Pinpoint the cell where the given text exists, returning its [x, y] midpoint coordinate. 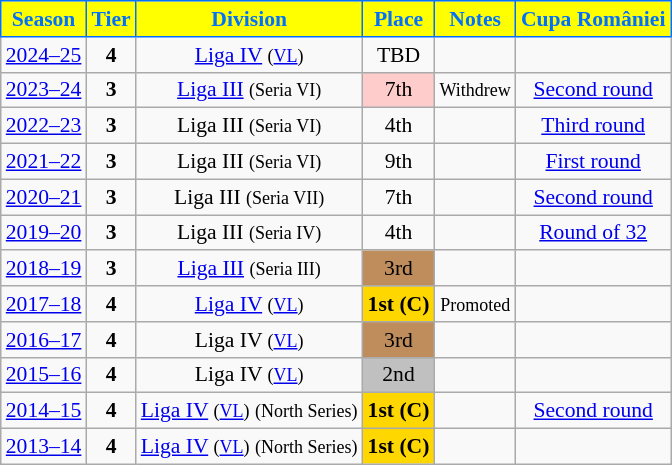
2nd [399, 375]
2016–17 [44, 340]
2017–18 [44, 304]
2019–20 [44, 233]
Withdrew [474, 90]
Notes [474, 19]
9th [399, 162]
Division [250, 19]
Season [44, 19]
Third round [594, 126]
Round of 32 [594, 233]
2021–22 [44, 162]
Liga III (Seria III) [250, 269]
2020–21 [44, 197]
Place [399, 19]
2023–24 [44, 90]
Promoted [474, 304]
2015–16 [44, 375]
Liga III (Seria IV) [250, 233]
2014–15 [44, 411]
2022–23 [44, 126]
Tier [110, 19]
2024–25 [44, 55]
Liga III (Seria VII) [250, 197]
TBD [399, 55]
Cupa României [594, 19]
2013–14 [44, 447]
First round [594, 162]
2018–19 [44, 269]
